Provide the [X, Y] coordinate of the cell's center where the given text is located.  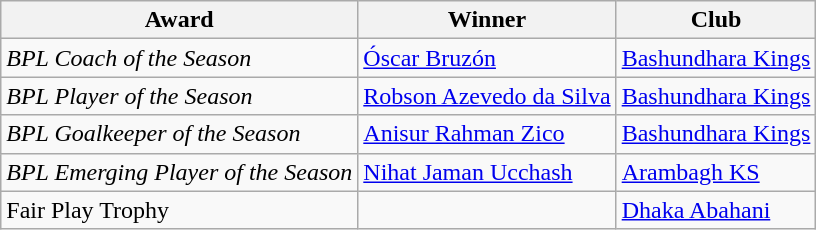
BPL Goalkeeper of the Season [180, 134]
Fair Play Trophy [180, 210]
BPL Emerging Player of the Season [180, 172]
Arambagh KS [716, 172]
Award [180, 20]
Club [716, 20]
Dhaka Abahani [716, 210]
Winner [487, 20]
Óscar Bruzón [487, 58]
BPL Coach of the Season [180, 58]
Robson Azevedo da Silva [487, 96]
Nihat Jaman Ucchash [487, 172]
Anisur Rahman Zico [487, 134]
BPL Player of the Season [180, 96]
